Capture the cell that displays the provided text and extract its (x, y) central coordinate. 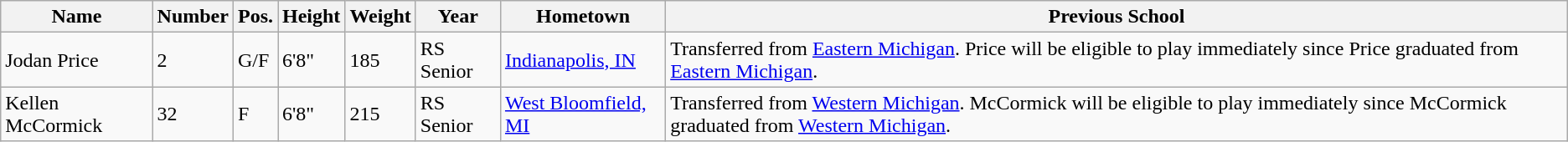
Previous School (1117, 17)
Hometown (583, 17)
West Bloomfield, MI (583, 114)
Transferred from Western Michigan. McCormick will be eligible to play immediately since McCormick graduated from Western Michigan. (1117, 114)
F (255, 114)
185 (380, 60)
Kellen McCormick (77, 114)
Jodan Price (77, 60)
Height (312, 17)
Number (193, 17)
Name (77, 17)
215 (380, 114)
Weight (380, 17)
Transferred from Eastern Michigan. Price will be eligible to play immediately since Price graduated from Eastern Michigan. (1117, 60)
Pos. (255, 17)
Indianapolis, IN (583, 60)
Year (457, 17)
2 (193, 60)
32 (193, 114)
G/F (255, 60)
